Scan for the cell matching the given text and deliver its (x, y) coordinate at center. 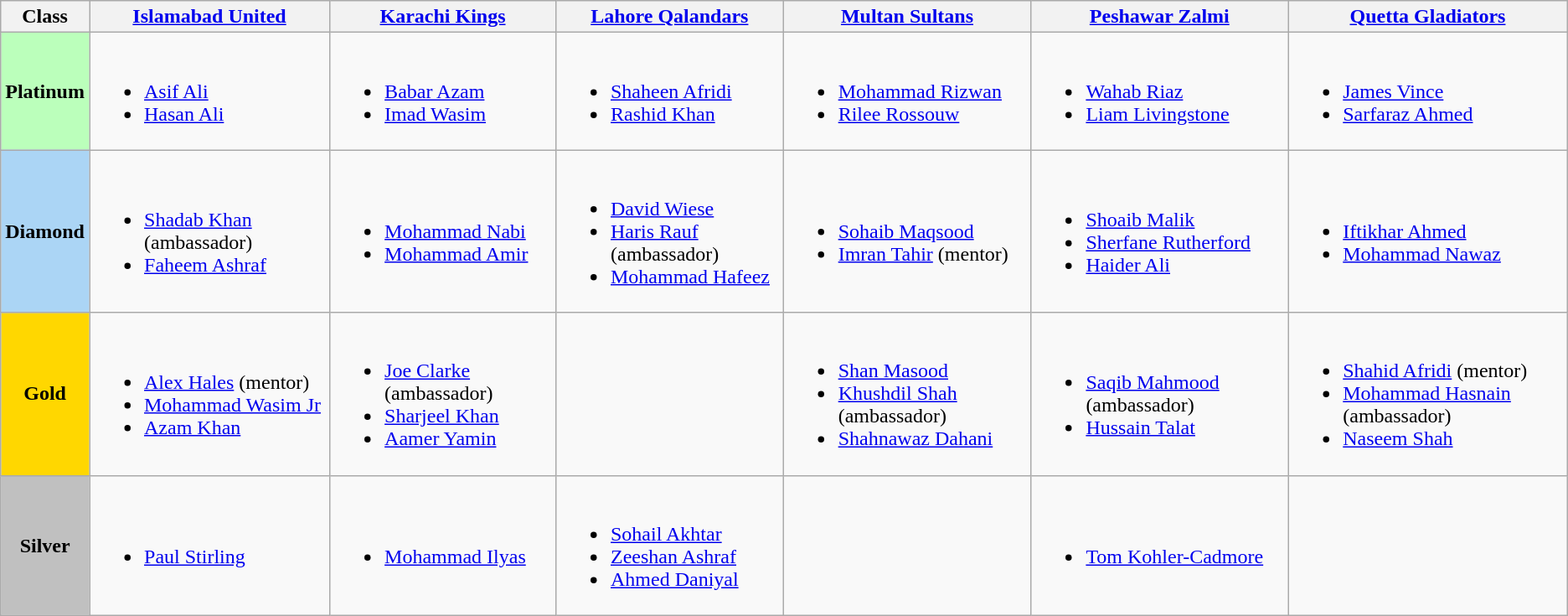
Diamond (45, 231)
James VinceSarfaraz Ahmed (1428, 91)
Paul Stirling (209, 545)
Iftikhar AhmedMohammad Nawaz (1428, 231)
Saqib Mahmood (ambassador)Hussain Talat (1159, 394)
Tom Kohler-Cadmore (1159, 545)
Shadab Khan (ambassador)Faheem Ashraf (209, 231)
Karachi Kings (443, 17)
Lahore Qalandars (669, 17)
Mohammad RizwanRilee Rossouw (907, 91)
Platinum (45, 91)
Shoaib MalikSherfane RutherfordHaider Ali (1159, 231)
Gold (45, 394)
Multan Sultans (907, 17)
Silver (45, 545)
Sohaib MaqsoodImran Tahir (mentor) (907, 231)
Mohammad Ilyas (443, 545)
Shahid Afridi (mentor)Mohammad Hasnain (ambassador)Naseem Shah (1428, 394)
Shaheen AfridiRashid Khan (669, 91)
Babar AzamImad Wasim (443, 91)
Peshawar Zalmi (1159, 17)
Joe Clarke (ambassador)Sharjeel KhanAamer Yamin (443, 394)
Quetta Gladiators (1428, 17)
Wahab RiazLiam Livingstone (1159, 91)
Class (45, 17)
David WieseHaris Rauf (ambassador)Mohammad Hafeez (669, 231)
Sohail AkhtarZeeshan AshrafAhmed Daniyal (669, 545)
Islamabad United (209, 17)
Shan MasoodKhushdil Shah (ambassador)Shahnawaz Dahani (907, 394)
Asif AliHasan Ali (209, 91)
Mohammad NabiMohammad Amir (443, 231)
Alex Hales (mentor)Mohammad Wasim JrAzam Khan (209, 394)
